Capture the cell that displays the provided text and extract its (x, y) central coordinate. 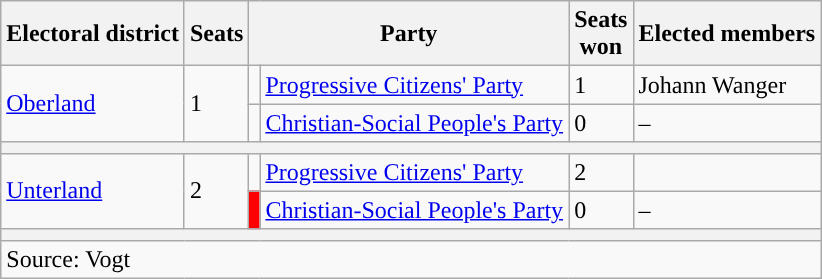
Johann Wanger (727, 85)
Oberland (93, 104)
Seats (216, 34)
Electoral district (93, 34)
Unterland (93, 191)
Party (409, 34)
Elected members (727, 34)
Seatswon (601, 34)
Source: Vogt (411, 259)
